Find where the given text appears and provide that cell's center as (x, y) coordinate. 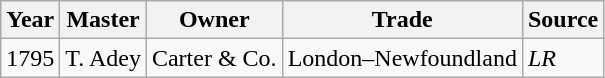
T. Adey (104, 58)
Owner (214, 20)
Trade (402, 20)
London–Newfoundland (402, 58)
Carter & Co. (214, 58)
Year (30, 20)
Master (104, 20)
1795 (30, 58)
Source (562, 20)
LR (562, 58)
